Extract the [X, Y] coordinate from the center of the cell holding the provided text.  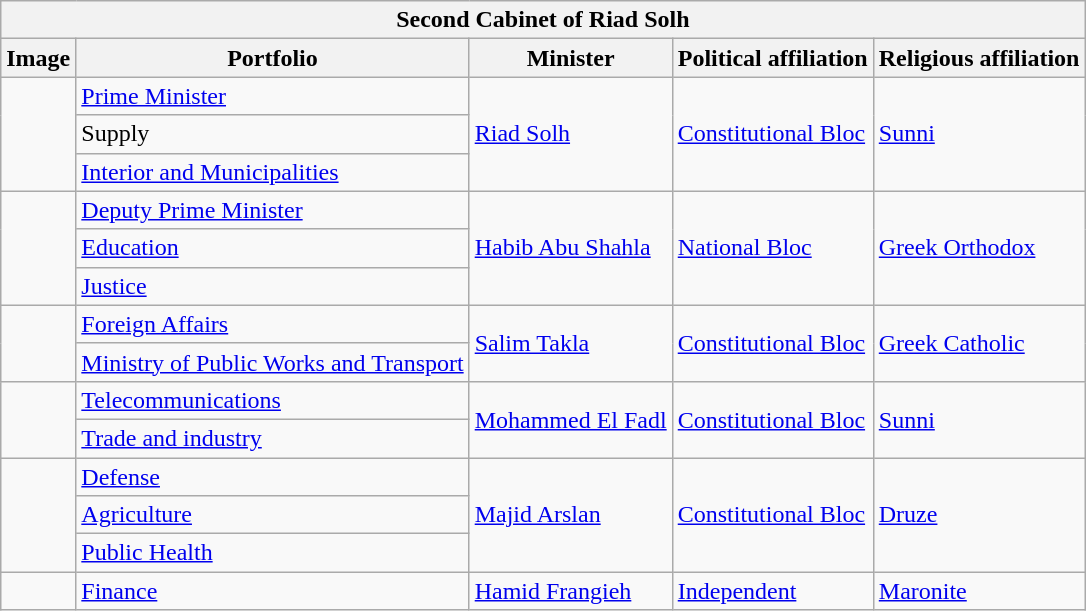
Political affiliation [772, 58]
Salim Takla [570, 343]
Druze [979, 515]
Agriculture [272, 515]
Foreign Affairs [272, 324]
Telecommunications [272, 400]
Interior and Municipalities [272, 172]
Second Cabinet of Riad Solh [543, 20]
Supply [272, 134]
Hamid Frangieh [570, 591]
Education [272, 248]
National Bloc [772, 248]
Religious affiliation [979, 58]
Riad Solh [570, 134]
Trade and industry [272, 438]
Portfolio [272, 58]
Maronite [979, 591]
Greek Orthodox [979, 248]
Mohammed El Fadl [570, 419]
Prime Minister [272, 96]
Defense [272, 477]
Independent [772, 591]
Image [38, 58]
Minister [570, 58]
Greek Catholic [979, 343]
Ministry of Public Works and Transport [272, 362]
Justice [272, 286]
Majid Arslan [570, 515]
Deputy Prime Minister [272, 210]
Public Health [272, 553]
Habib Abu Shahla [570, 248]
Finance [272, 591]
